Find where the given text appears and provide that cell's center as [x, y] coordinate. 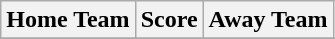
Home Team [68, 20]
Away Team [268, 20]
Score [169, 20]
